Locate the cell with the specified text and output its (X, Y) center coordinate. 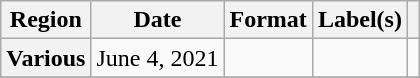
Date (158, 20)
Label(s) (360, 20)
Format (268, 20)
Various (46, 58)
June 4, 2021 (158, 58)
Region (46, 20)
